Detect which cell encompasses the target text, then output its [x, y] center coordinate. 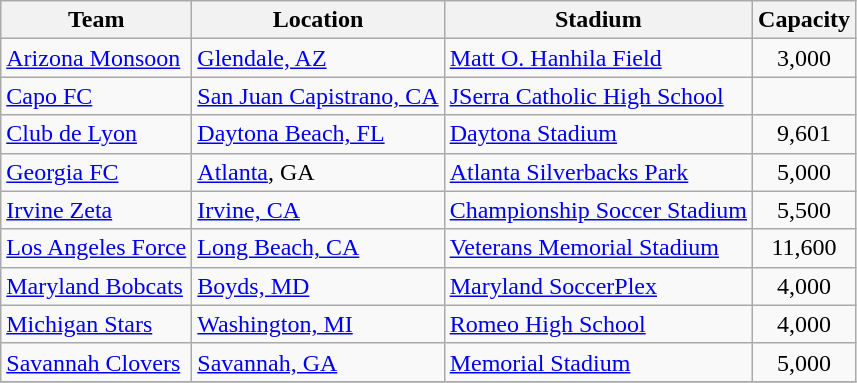
Matt O. Hanhila Field [598, 58]
Daytona Stadium [598, 134]
Daytona Beach, FL [318, 134]
Maryland SoccerPlex [598, 286]
Stadium [598, 20]
Memorial Stadium [598, 362]
Romeo High School [598, 324]
Glendale, AZ [318, 58]
Team [96, 20]
Boyds, MD [318, 286]
Maryland Bobcats [96, 286]
Capo FC [96, 96]
Arizona Monsoon [96, 58]
Georgia FC [96, 172]
Savannah Clovers [96, 362]
Location [318, 20]
San Juan Capistrano, CA [318, 96]
Club de Lyon [96, 134]
Veterans Memorial Stadium [598, 248]
11,600 [804, 248]
Washington, MI [318, 324]
9,601 [804, 134]
Championship Soccer Stadium [598, 210]
Capacity [804, 20]
Atlanta, GA [318, 172]
Savannah, GA [318, 362]
5,500 [804, 210]
3,000 [804, 58]
Irvine, CA [318, 210]
Irvine Zeta [96, 210]
Long Beach, CA [318, 248]
Los Angeles Force [96, 248]
Michigan Stars [96, 324]
Atlanta Silverbacks Park [598, 172]
JSerra Catholic High School [598, 96]
